Scan for the cell matching the given text and deliver its (X, Y) coordinate at center. 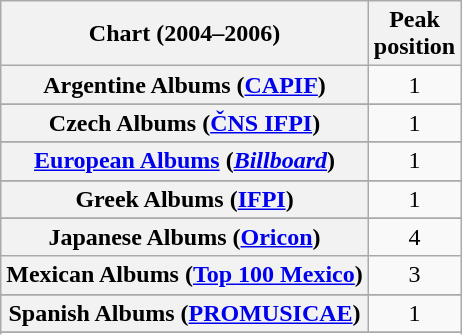
Argentine Albums (CAPIF) (185, 85)
Peakposition (414, 34)
4 (414, 237)
Mexican Albums (Top 100 Mexico) (185, 275)
Czech Albums (ČNS IFPI) (185, 123)
Chart (2004–2006) (185, 34)
3 (414, 275)
Spanish Albums (PROMUSICAE) (185, 313)
European Albums (Billboard) (185, 161)
Japanese Albums (Oricon) (185, 237)
Greek Albums (IFPI) (185, 199)
